Identify which cell holds the provided text, then report its [x, y] central coordinate. 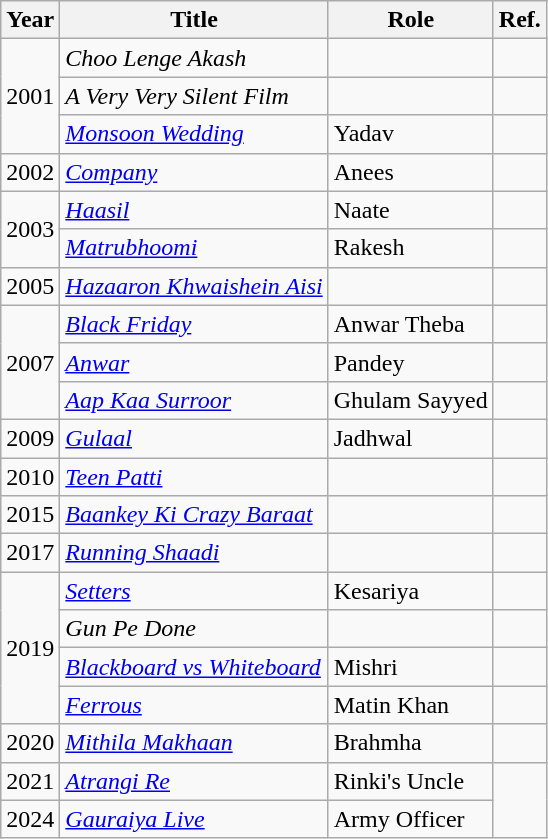
Ferrous [194, 705]
Army Officer [410, 819]
Year [30, 20]
2015 [30, 515]
2010 [30, 477]
Black Friday [194, 324]
Teen Patti [194, 477]
Mishri [410, 667]
Ref. [520, 20]
A Very Very Silent Film [194, 96]
Haasil [194, 210]
Monsoon Wedding [194, 134]
2021 [30, 781]
2024 [30, 819]
Matrubhoomi [194, 248]
2003 [30, 229]
Choo Lenge Akash [194, 58]
Hazaaron Khwaishein Aisi [194, 286]
Gauraiya Live [194, 819]
2005 [30, 286]
Anwar [194, 362]
2009 [30, 438]
2020 [30, 743]
Running Shaadi [194, 553]
Setters [194, 591]
Ghulam Sayyed [410, 400]
2017 [30, 553]
Blackboard vs Whiteboard [194, 667]
Kesariya [410, 591]
2002 [30, 172]
2019 [30, 648]
Title [194, 20]
Yadav [410, 134]
Atrangi Re [194, 781]
Mithila Makhaan [194, 743]
Baankey Ki Crazy Baraat [194, 515]
Anwar Theba [410, 324]
Matin Khan [410, 705]
Naate [410, 210]
Anees [410, 172]
Company [194, 172]
2001 [30, 96]
2007 [30, 362]
Brahmha [410, 743]
Jadhwal [410, 438]
Pandey [410, 362]
Gun Pe Done [194, 629]
Rinki's Uncle [410, 781]
Aap Kaa Surroor [194, 400]
Gulaal [194, 438]
Rakesh [410, 248]
Role [410, 20]
